Return the [X, Y] coordinate for the center point of the cell that contains the specified text.  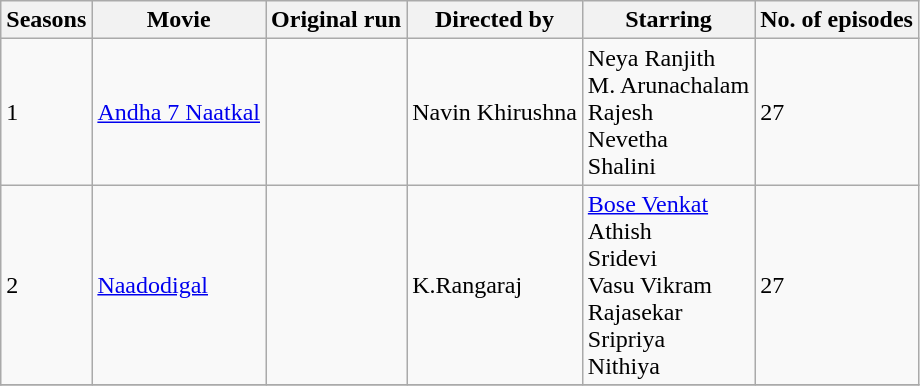
Naadodigal [179, 285]
Navin Khirushna [495, 112]
Starring [668, 20]
K.Rangaraj [495, 285]
Movie [179, 20]
Bose Venkat Athish Sridevi Vasu Vikram Rajasekar Sripriya Nithiya [668, 285]
1 [46, 112]
No. of episodes [837, 20]
Seasons [46, 20]
Andha 7 Naatkal [179, 112]
2 [46, 285]
Directed by [495, 20]
Neya Ranjith M. Arunachalam Rajesh Nevetha Shalini [668, 112]
Original run [336, 20]
